Detect which cell encompasses the target text, then output its (X, Y) center coordinate. 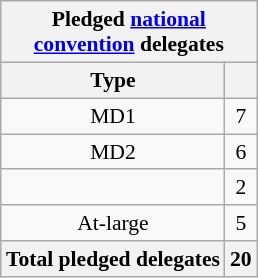
Pledged nationalconvention delegates (129, 32)
At-large (113, 223)
6 (241, 152)
MD2 (113, 152)
20 (241, 259)
2 (241, 187)
5 (241, 223)
MD1 (113, 116)
7 (241, 116)
Total pledged delegates (113, 259)
Type (113, 80)
